Find where the given text appears and provide that cell's center as (X, Y) coordinate. 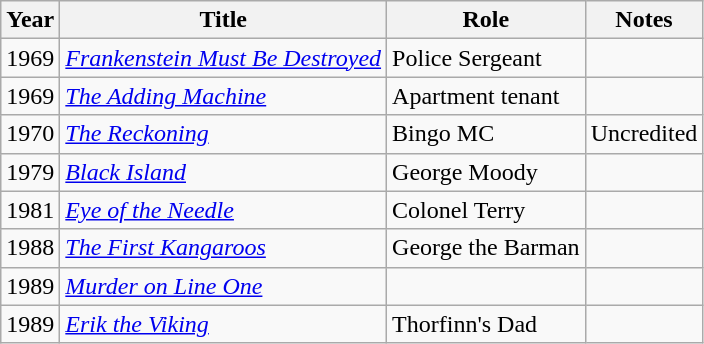
Notes (644, 20)
1970 (30, 134)
Erik the Viking (224, 324)
Uncredited (644, 134)
George Moody (486, 172)
Eye of the Needle (224, 210)
1979 (30, 172)
The First Kangaroos (224, 248)
Year (30, 20)
The Reckoning (224, 134)
Frankenstein Must Be Destroyed (224, 58)
Role (486, 20)
Bingo MC (486, 134)
1981 (30, 210)
Thorfinn's Dad (486, 324)
Colonel Terry (486, 210)
Police Sergeant (486, 58)
George the Barman (486, 248)
Apartment tenant (486, 96)
The Adding Machine (224, 96)
Murder on Line One (224, 286)
Title (224, 20)
Black Island (224, 172)
1988 (30, 248)
